Pinpoint the cell where the given text exists, returning its (x, y) midpoint coordinate. 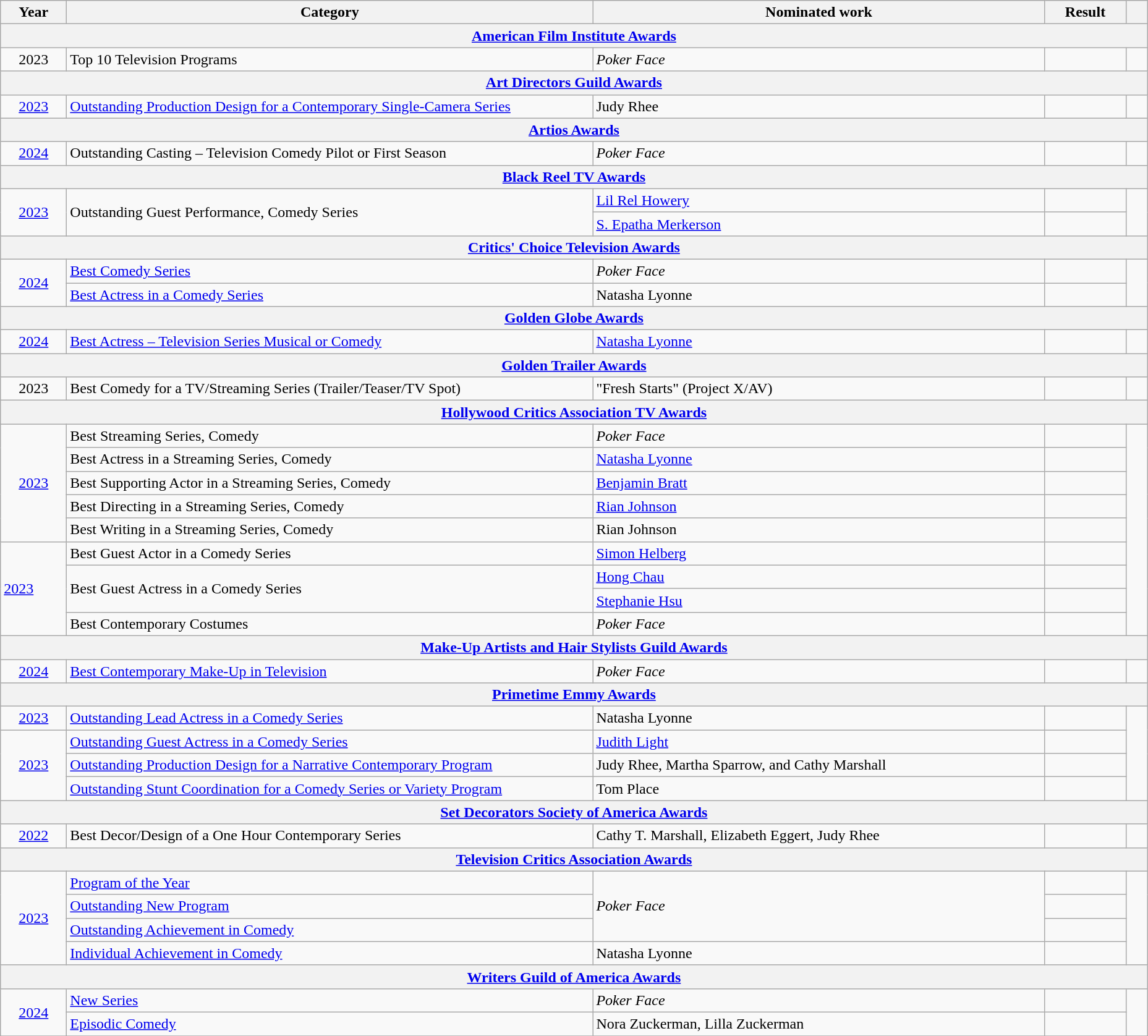
Best Directing in a Streaming Series, Comedy (330, 506)
Outstanding Stunt Coordination for a Comedy Series or Variety Program (330, 789)
Best Guest Actress in a Comedy Series (330, 588)
Judy Rhee (818, 106)
Stephanie Hsu (818, 600)
S. Epatha Merkerson (818, 224)
Outstanding Production Design for a Narrative Contemporary Program (330, 765)
Best Writing in a Streaming Series, Comedy (330, 530)
Hong Chau (818, 577)
Make-Up Artists and Hair Stylists Guild Awards (574, 647)
Outstanding Production Design for a Contemporary Single-Camera Series (330, 106)
Writers Guild of America Awards (574, 977)
Best Streaming Series, Comedy (330, 436)
Tom Place (818, 789)
Primetime Emmy Awards (574, 695)
Critics' Choice Television Awards (574, 247)
Best Supporting Actor in a Streaming Series, Comedy (330, 483)
Best Decor/Design of a One Hour Contemporary Series (330, 836)
Result (1086, 12)
Best Contemporary Costumes (330, 624)
Best Guest Actor in a Comedy Series (330, 553)
Outstanding Casting – Television Comedy Pilot or First Season (330, 153)
Judith Light (818, 742)
Outstanding Guest Performance, Comedy Series (330, 212)
Golden Globe Awards (574, 318)
Best Comedy Series (330, 271)
Benjamin Bratt (818, 483)
Set Decorators Society of America Awards (574, 812)
Best Comedy for a TV/Streaming Series (Trailer/Teaser/TV Spot) (330, 389)
Judy Rhee, Martha Sparrow, and Cathy Marshall (818, 765)
Year (33, 12)
Category (330, 12)
Hollywood Critics Association TV Awards (574, 412)
Lil Rel Howery (818, 200)
Outstanding New Program (330, 906)
Nora Zuckerman, Lilla Zuckerman (818, 1024)
Program of the Year (330, 883)
Outstanding Lead Actress in a Comedy Series (330, 718)
"Fresh Starts" (Project X/AV) (818, 389)
Art Directors Guild Awards (574, 83)
Television Critics Association Awards (574, 859)
Top 10 Television Programs (330, 59)
Episodic Comedy (330, 1024)
Nominated work (818, 12)
Artios Awards (574, 130)
Simon Helberg (818, 553)
Best Contemporary Make-Up in Television (330, 671)
Golden Trailer Awards (574, 365)
Best Actress in a Comedy Series (330, 295)
American Film Institute Awards (574, 36)
Outstanding Guest Actress in a Comedy Series (330, 742)
Black Reel TV Awards (574, 177)
2022 (33, 836)
Cathy T. Marshall, Elizabeth Eggert, Judy Rhee (818, 836)
Best Actress in a Streaming Series, Comedy (330, 459)
New Series (330, 1000)
Individual Achievement in Comedy (330, 953)
Best Actress – Television Series Musical or Comedy (330, 342)
Outstanding Achievement in Comedy (330, 930)
